Determine the [x, y] coordinate at the center of the cell enclosing the given text.  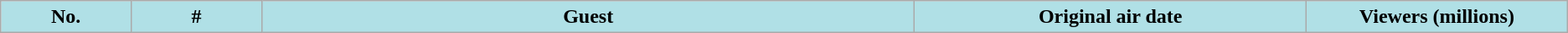
# [197, 17]
Guest [588, 17]
Original air date [1111, 17]
No. [66, 17]
Viewers (millions) [1436, 17]
